Extract the [X, Y] coordinate from the center of the cell holding the provided text.  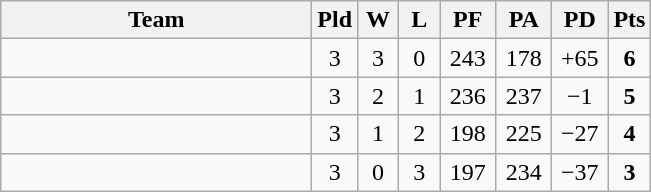
225 [524, 134]
−1 [580, 96]
W [378, 20]
Pld [335, 20]
Pts [630, 20]
−37 [580, 172]
Team [156, 20]
+65 [580, 58]
L [420, 20]
5 [630, 96]
178 [524, 58]
234 [524, 172]
4 [630, 134]
−27 [580, 134]
198 [468, 134]
PA [524, 20]
PD [580, 20]
6 [630, 58]
PF [468, 20]
243 [468, 58]
236 [468, 96]
237 [524, 96]
197 [468, 172]
